Identify which cell holds the provided text, then report its [x, y] central coordinate. 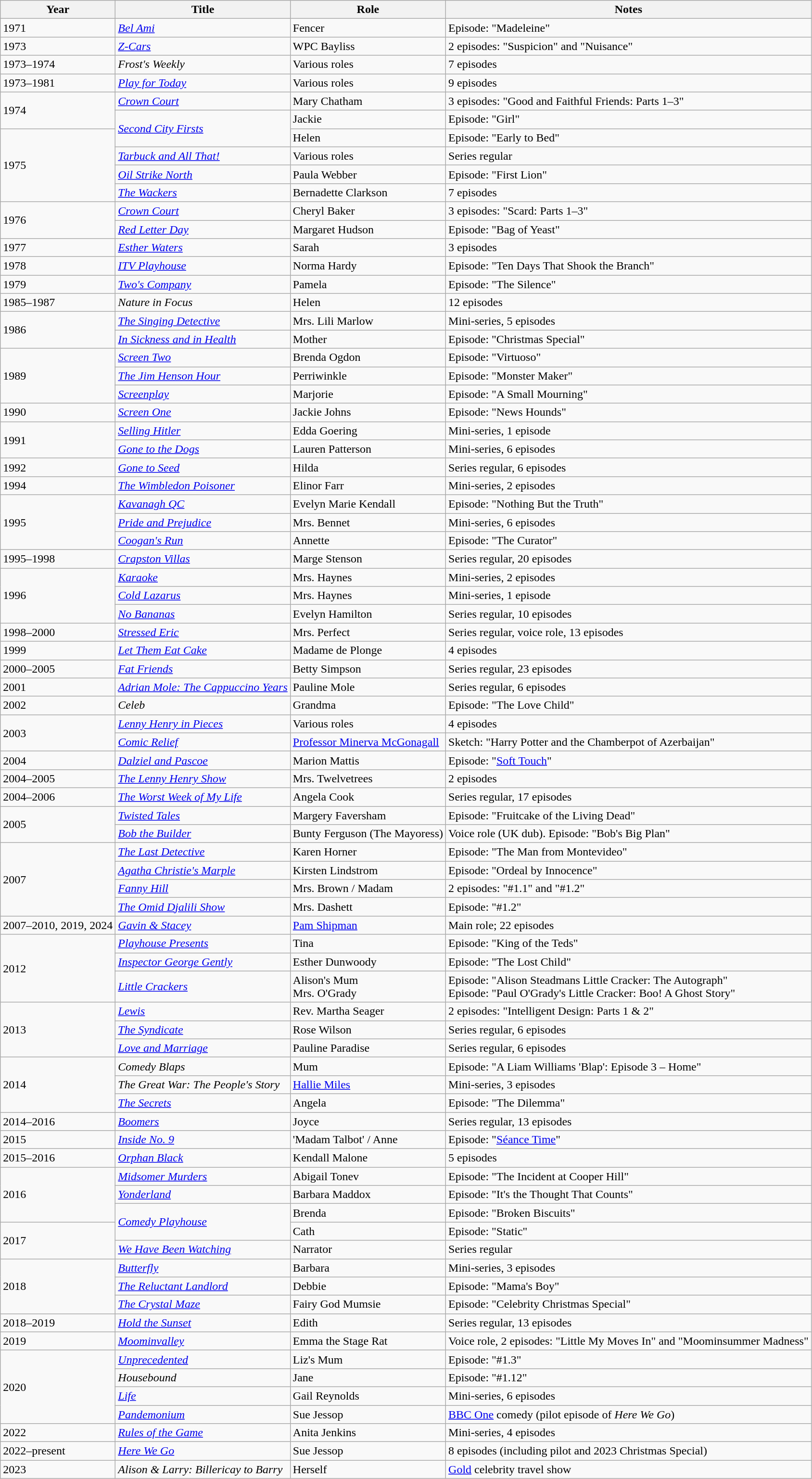
Unprecedented [203, 1359]
Joyce [368, 1122]
Mini-series, 4 episodes [629, 1433]
Alison's MumMrs. O'Grady [368, 986]
2017 [58, 1240]
Barbara [368, 1268]
Gone to Seed [203, 467]
Annette [368, 541]
Episode: "It's the Thought That Counts" [629, 1195]
Episode: "#1.2" [629, 907]
Celeb [203, 705]
3 episodes: "Scard: Parts 1–3" [629, 211]
The Worst Week of My Life [203, 797]
Series regular, 10 episodes [629, 614]
Comic Relief [203, 742]
Rev. Martha Seager [368, 1011]
Sketch: "Harry Potter and the Chamberpot of Azerbaijan" [629, 742]
Screen Two [203, 357]
Episode: "Séance Time" [629, 1140]
1977 [58, 248]
1976 [58, 220]
Episode: "Madeleine" [629, 28]
2007–2010, 2019, 2024 [58, 925]
The Jim Henson Hour [203, 376]
Pandemonium [203, 1414]
1986 [58, 330]
Mrs. Twelvetrees [368, 778]
Gold celebrity travel show [629, 1469]
2 episodes: "Intelligent Design: Parts 1 & 2" [629, 1011]
Alison & Larry: Billericay to Barry [203, 1469]
Mum [368, 1066]
1999 [58, 650]
Episode: "Christmas Special" [629, 339]
Selling Hitler [203, 431]
2007 [58, 880]
Mother [368, 339]
Pauline Mole [368, 687]
In Sickness and in Health [203, 339]
2016 [58, 1195]
1990 [58, 412]
Betty Simpson [368, 669]
Brenda Ogdon [368, 357]
Mrs. Perfect [368, 632]
2012 [58, 968]
Cheryl Baker [368, 211]
Pauline Paradise [368, 1048]
5 episodes [629, 1158]
Mrs. Dashett [368, 907]
'Madam Talbot' / Anne [368, 1140]
Mary Chatham [368, 101]
Madame de Plonge [368, 650]
Kavanagh QC [203, 504]
2018–2019 [58, 1323]
Gavin & Stacey [203, 925]
Rules of the Game [203, 1433]
Boomers [203, 1122]
Agatha Christie's Marple [203, 870]
Episode: "#1.3" [629, 1359]
BBC One comedy (pilot episode of Here We Go) [629, 1414]
Episode: "The Dilemma" [629, 1103]
Pamela [368, 284]
Edith [368, 1323]
Marge Stenson [368, 559]
1996 [58, 596]
Narrator [368, 1249]
Anita Jenkins [368, 1433]
Fairy God Mumsie [368, 1304]
9 episodes [629, 83]
We Have Been Watching [203, 1249]
Episode: "King of the Teds" [629, 943]
Margaret Hudson [368, 229]
Gail Reynolds [368, 1396]
Mrs. Lili Marlow [368, 321]
Episode: "First Lion" [629, 174]
Marion Mattis [368, 760]
Screen One [203, 412]
Professor Minerva McGonagall [368, 742]
Hallie Miles [368, 1084]
Comedy Blaps [203, 1066]
Notes [629, 10]
Karaoke [203, 577]
Year [58, 10]
2 episodes: "Suspicion" and "Nuisance" [629, 46]
Fencer [368, 28]
Frost's Weekly [203, 64]
No Bananas [203, 614]
Bunty Ferguson (The Mayoress) [368, 834]
2022–present [58, 1451]
Perriwinkle [368, 376]
Angela Cook [368, 797]
The Reluctant Landlord [203, 1286]
1978 [58, 266]
Fanny Hill [203, 889]
Episode: "Girl" [629, 119]
1971 [58, 28]
Episode: "The Love Child" [629, 705]
Series regular, voice role, 13 episodes [629, 632]
Let Them Eat Cake [203, 650]
Two's Company [203, 284]
Episode: "Monster Maker" [629, 376]
Episode: "Virtuoso" [629, 357]
Series regular, 17 episodes [629, 797]
2014–2016 [58, 1122]
Little Crackers [203, 986]
Jane [368, 1377]
2000–2005 [58, 669]
Pam Shipman [368, 925]
Cold Lazarus [203, 596]
3 episodes: "Good and Faithful Friends: Parts 1–3" [629, 101]
Episode: "Nothing But the Truth" [629, 504]
Episode: "The Man from Montevideo" [629, 852]
Episode: "The Lost Child" [629, 962]
Housebound [203, 1377]
Lauren Patterson [368, 449]
Pride and Prejudice [203, 522]
Tarbuck and All That! [203, 156]
Episode: "Early to Bed" [629, 138]
1974 [58, 110]
Gone to the Dogs [203, 449]
1995–1998 [58, 559]
Episode: "Alison Steadmans Little Cracker: The Autograph"Episode: "Paul O'Grady's Little Cracker: Boo! A Ghost Story" [629, 986]
2004–2006 [58, 797]
The Lenny Henry Show [203, 778]
Life [203, 1396]
The Wimbledon Poisoner [203, 485]
The Wackers [203, 192]
Second City Firsts [203, 128]
2019 [58, 1341]
1975 [58, 165]
Sarah [368, 248]
Dalziel and Pascoe [203, 760]
2022 [58, 1433]
1973–1974 [58, 64]
Adrian Mole: The Cappuccino Years [203, 687]
Fat Friends [203, 669]
Voice role, 2 episodes: "Little My Moves In" and "Moominsummer Madness" [629, 1341]
Bernadette Clarkson [368, 192]
The Last Detective [203, 852]
Episode: "#1.12" [629, 1377]
Lewis [203, 1011]
Evelyn Hamilton [368, 614]
Liz's Mum [368, 1359]
1998–2000 [58, 632]
1979 [58, 284]
Bel Ami [203, 28]
Mrs. Brown / Madam [368, 889]
Midsomer Murders [203, 1176]
The Syndicate [203, 1030]
1992 [58, 467]
Debbie [368, 1286]
2 episodes [629, 778]
Play for Today [203, 83]
WPC Bayliss [368, 46]
Kirsten Lindstrom [368, 870]
Paula Webber [368, 174]
Episode: "A Small Mourning" [629, 394]
2001 [58, 687]
2003 [58, 733]
Episode: "Celebrity Christmas Special" [629, 1304]
Barbara Maddox [368, 1195]
Evelyn Marie Kendall [368, 504]
Twisted Tales [203, 816]
Episode: "The Silence" [629, 284]
Inside No. 9 [203, 1140]
1985–1987 [58, 303]
Episode: "Fruitcake of the Living Dead" [629, 816]
Here We Go [203, 1451]
The Singing Detective [203, 321]
Series regular, 23 episodes [629, 669]
Episode: "Mama's Boy" [629, 1286]
Episode: "Broken Biscuits" [629, 1213]
Voice role (UK dub). Episode: "Bob's Big Plan" [629, 834]
1973 [58, 46]
3 episodes [629, 248]
Jackie [368, 119]
Episode: "Ten Days That Shook the Branch" [629, 266]
Marjorie [368, 394]
Series regular, 20 episodes [629, 559]
Angela [368, 1103]
2018 [58, 1286]
2013 [58, 1030]
2002 [58, 705]
Red Letter Day [203, 229]
2023 [58, 1469]
Mrs. Bennet [368, 522]
Rose Wilson [368, 1030]
2015 [58, 1140]
Hilda [368, 467]
Comedy Playhouse [203, 1222]
ITV Playhouse [203, 266]
1991 [58, 440]
Title [203, 10]
Episode: "The Curator" [629, 541]
Coogan's Run [203, 541]
Butterfly [203, 1268]
Screenplay [203, 394]
Esther Dunwoody [368, 962]
Brenda [368, 1213]
Mini-series, 5 episodes [629, 321]
2014 [58, 1084]
Elinor Farr [368, 485]
Jackie Johns [368, 412]
8 episodes (including pilot and 2023 Christmas Special) [629, 1451]
Episode: "The Incident at Cooper Hill" [629, 1176]
2015–2016 [58, 1158]
2020 [58, 1387]
Yonderland [203, 1195]
Bob the Builder [203, 834]
Episode: "Soft Touch" [629, 760]
Edda Goering [368, 431]
2005 [58, 825]
Episode: "News Hounds" [629, 412]
2 episodes: "#1.1" and "#1.2" [629, 889]
Cath [368, 1231]
1995 [58, 522]
Main role; 22 episodes [629, 925]
Grandma [368, 705]
Margery Faversham [368, 816]
The Omid Djalili Show [203, 907]
Episode: "Ordeal by Innocence" [629, 870]
Stressed Eric [203, 632]
1994 [58, 485]
Playhouse Presents [203, 943]
Norma Hardy [368, 266]
Episode: "A Liam Williams 'Blap': Episode 3 – Home" [629, 1066]
Z-Cars [203, 46]
Kendall Malone [368, 1158]
Emma the Stage Rat [368, 1341]
Episode: "Bag of Yeast" [629, 229]
Episode: "Static" [629, 1231]
12 episodes [629, 303]
Herself [368, 1469]
1989 [58, 376]
1973–1981 [58, 83]
Karen Horner [368, 852]
Nature in Focus [203, 303]
2004–2005 [58, 778]
Crapston Villas [203, 559]
The Great War: The People's Story [203, 1084]
Abigail Tonev [368, 1176]
Esther Waters [203, 248]
The Crystal Maze [203, 1304]
Love and Marriage [203, 1048]
Role [368, 10]
Inspector George Gently [203, 962]
Orphan Black [203, 1158]
Oil Strike North [203, 174]
Lenny Henry in Pieces [203, 724]
2004 [58, 760]
Tina [368, 943]
Moominvalley [203, 1341]
The Secrets [203, 1103]
Hold the Sunset [203, 1323]
